Return the (x, y) coordinate for the center point of the cell that contains the specified text.  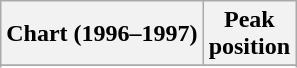
Chart (1996–1997) (102, 34)
Peakposition (249, 34)
